Return (x, y) of the center of cell containing provided text 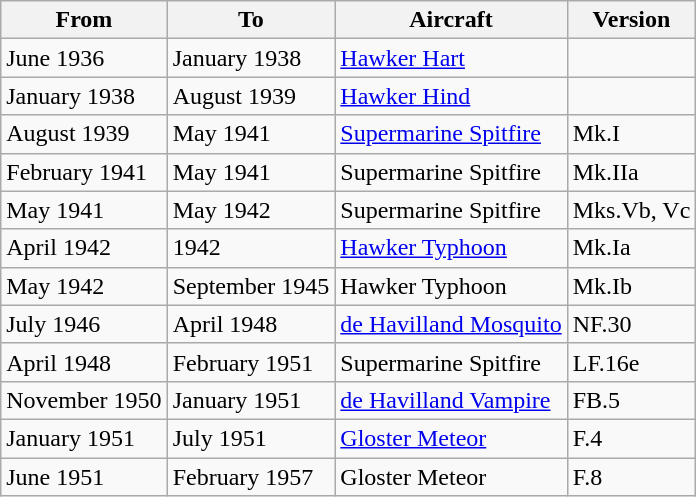
April 1942 (84, 248)
Aircraft (451, 20)
NF.30 (632, 324)
July 1951 (251, 438)
de Havilland Mosquito (451, 324)
Hawker Hind (451, 96)
June 1936 (84, 58)
To (251, 20)
Version (632, 20)
Mks.Vb, Vc (632, 210)
July 1946 (84, 324)
F.8 (632, 477)
February 1957 (251, 477)
February 1951 (251, 362)
Mk.IIa (632, 172)
LF.16e (632, 362)
de Havilland Vampire (451, 400)
Mk.I (632, 134)
FB.5 (632, 400)
September 1945 (251, 286)
Hawker Hart (451, 58)
1942 (251, 248)
November 1950 (84, 400)
February 1941 (84, 172)
From (84, 20)
F.4 (632, 438)
Mk.Ia (632, 248)
June 1951 (84, 477)
Mk.Ib (632, 286)
